From the cell containing the given text, extract its center point as [x, y] coordinate. 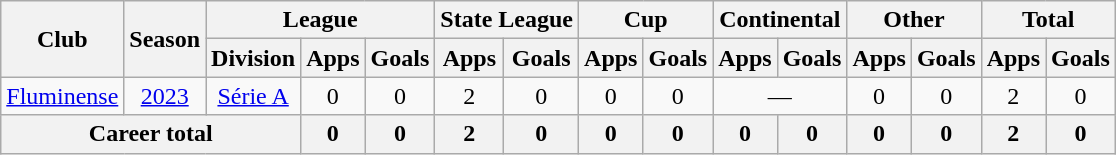
Season [165, 39]
Continental [780, 20]
Division [254, 58]
Fluminense [62, 96]
2023 [165, 96]
League [320, 20]
Other [914, 20]
State League [507, 20]
— [780, 96]
Club [62, 39]
Série A [254, 96]
Total [1048, 20]
Career total [151, 134]
Cup [646, 20]
